Locate the cell with the specified text and output its (X, Y) center coordinate. 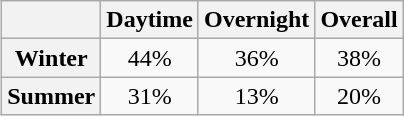
Summer (52, 96)
13% (256, 96)
36% (256, 58)
Overall (359, 20)
Overnight (256, 20)
Daytime (150, 20)
Winter (52, 58)
31% (150, 96)
38% (359, 58)
44% (150, 58)
20% (359, 96)
